Detect which cell encompasses the target text, then output its (x, y) center coordinate. 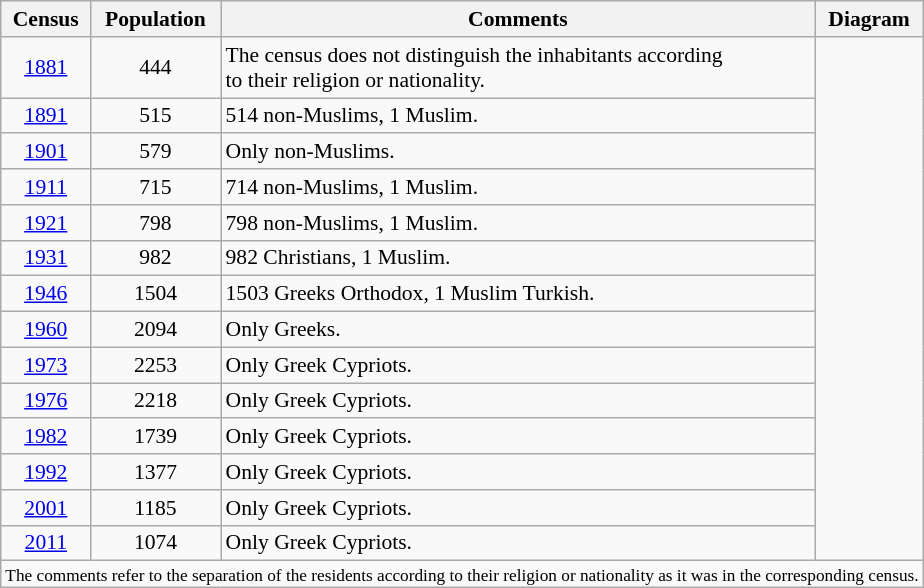
The census does not distinguish the inhabitants accordingto their religion or nationality. (518, 68)
1504 (155, 294)
1982 (46, 437)
1881 (46, 68)
798 non-Muslims, 1 Muslim. (518, 223)
1976 (46, 401)
515 (155, 116)
Only Greeks. (518, 330)
1074 (155, 543)
1973 (46, 365)
514 non-Muslims, 1 Muslim. (518, 116)
1992 (46, 472)
2253 (155, 365)
2218 (155, 401)
798 (155, 223)
Diagram (869, 19)
2094 (155, 330)
444 (155, 68)
982 Christians, 1 Muslim. (518, 258)
1891 (46, 116)
1960 (46, 330)
2001 (46, 508)
982 (155, 258)
714 non-Muslims, 1 Muslim. (518, 187)
1503 Greeks Orthodox, 1 Muslim Turkish. (518, 294)
1921 (46, 223)
579 (155, 152)
Census (46, 19)
1377 (155, 472)
Only non-Muslims. (518, 152)
2011 (46, 543)
Population (155, 19)
715 (155, 187)
1931 (46, 258)
The comments refer to the separation of the residents according to their religion or nationality as it was in the corresponding census. (462, 574)
1739 (155, 437)
1911 (46, 187)
1185 (155, 508)
Comments (518, 19)
1901 (46, 152)
1946 (46, 294)
